Detect which cell encompasses the target text, then output its [x, y] center coordinate. 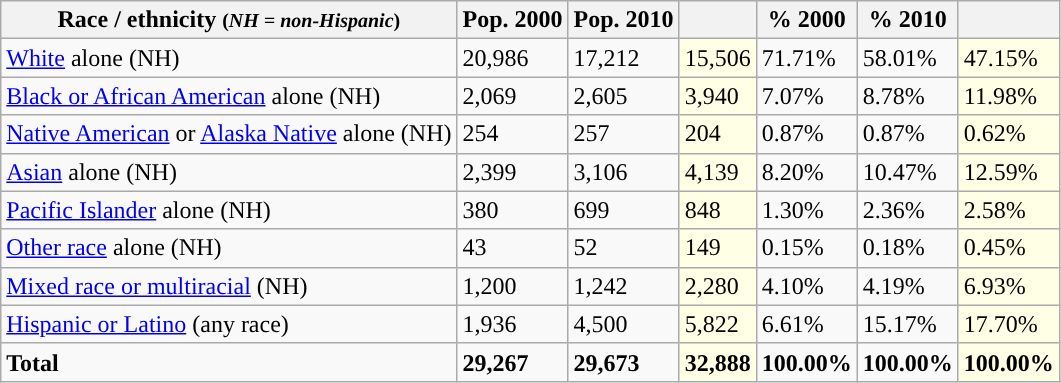
254 [512, 134]
4,500 [624, 324]
52 [624, 248]
0.45% [1008, 248]
Pacific Islander alone (NH) [229, 210]
Other race alone (NH) [229, 248]
149 [718, 248]
4,139 [718, 172]
10.47% [908, 172]
15.17% [908, 324]
12.59% [1008, 172]
204 [718, 134]
43 [512, 248]
7.07% [806, 96]
1,242 [624, 286]
Native American or Alaska Native alone (NH) [229, 134]
8.78% [908, 96]
6.93% [1008, 286]
58.01% [908, 58]
20,986 [512, 58]
4.10% [806, 286]
29,267 [512, 362]
Hispanic or Latino (any race) [229, 324]
0.62% [1008, 134]
Race / ethnicity (NH = non-Hispanic) [229, 20]
11.98% [1008, 96]
257 [624, 134]
1,936 [512, 324]
6.61% [806, 324]
Pop. 2000 [512, 20]
Black or African American alone (NH) [229, 96]
17.70% [1008, 324]
Mixed race or multiracial (NH) [229, 286]
32,888 [718, 362]
Total [229, 362]
8.20% [806, 172]
29,673 [624, 362]
4.19% [908, 286]
2.36% [908, 210]
2.58% [1008, 210]
Asian alone (NH) [229, 172]
15,506 [718, 58]
380 [512, 210]
2,280 [718, 286]
0.18% [908, 248]
47.15% [1008, 58]
1.30% [806, 210]
3,940 [718, 96]
0.15% [806, 248]
17,212 [624, 58]
848 [718, 210]
71.71% [806, 58]
3,106 [624, 172]
Pop. 2010 [624, 20]
699 [624, 210]
2,605 [624, 96]
5,822 [718, 324]
White alone (NH) [229, 58]
2,399 [512, 172]
1,200 [512, 286]
% 2000 [806, 20]
2,069 [512, 96]
% 2010 [908, 20]
